Return the [X, Y] coordinate for the center point of the cell that contains the specified text.  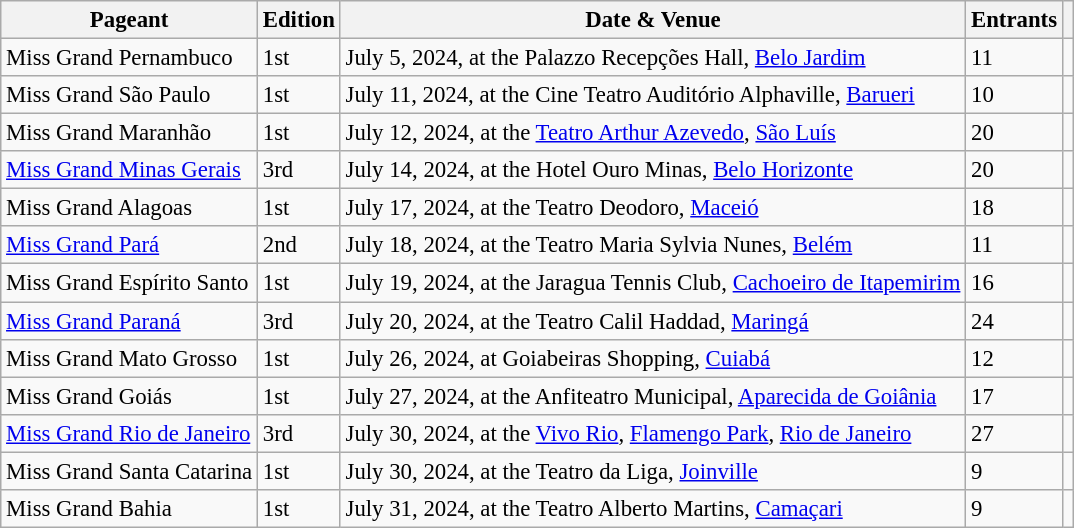
17 [1014, 396]
Miss Grand Pará [130, 245]
10 [1014, 95]
Miss Grand Bahia [130, 509]
July 18, 2024, at the Teatro Maria Sylvia Nunes, Belém [652, 245]
Miss Grand Espírito Santo [130, 283]
July 19, 2024, at the Jaragua Tennis Club, Cachoeiro de Itapemirim [652, 283]
18 [1014, 208]
July 12, 2024, at the Teatro Arthur Azevedo, São Luís [652, 133]
Date & Venue [652, 20]
July 31, 2024, at the Teatro Alberto Martins, Camaçari [652, 509]
24 [1014, 321]
16 [1014, 283]
Pageant [130, 20]
July 30, 2024, at the Teatro da Liga, Joinville [652, 471]
July 20, 2024, at the Teatro Calil Haddad, Maringá [652, 321]
Miss Grand São Paulo [130, 95]
Miss Grand Rio de Janeiro [130, 433]
July 27, 2024, at the Anfiteatro Municipal, Aparecida de Goiânia [652, 396]
Miss Grand Minas Gerais [130, 170]
Miss Grand Pernambuco [130, 58]
2nd [298, 245]
Miss Grand Paraná [130, 321]
July 11, 2024, at the Cine Teatro Auditório Alphaville, Barueri [652, 95]
Miss Grand Maranhão [130, 133]
July 14, 2024, at the Hotel Ouro Minas, Belo Horizonte [652, 170]
Edition [298, 20]
Miss Grand Alagoas [130, 208]
Entrants [1014, 20]
July 30, 2024, at the Vivo Rio, Flamengo Park, Rio de Janeiro [652, 433]
Miss Grand Goiás [130, 396]
July 26, 2024, at Goiabeiras Shopping, Cuiabá [652, 358]
July 17, 2024, at the Teatro Deodoro, Maceió [652, 208]
12 [1014, 358]
27 [1014, 433]
July 5, 2024, at the Palazzo Recepções Hall, Belo Jardim [652, 58]
Miss Grand Santa Catarina [130, 471]
Miss Grand Mato Grosso [130, 358]
